Return [X, Y] of the center of cell containing provided text 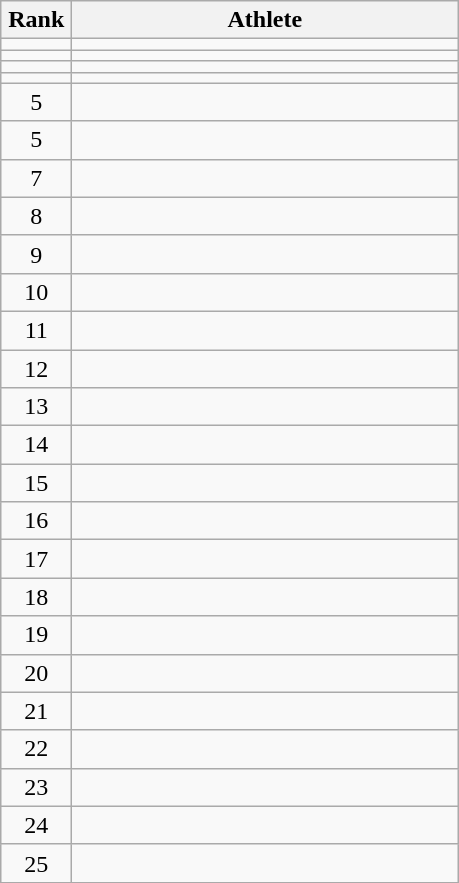
15 [36, 483]
25 [36, 863]
Athlete [265, 20]
Rank [36, 20]
19 [36, 635]
14 [36, 445]
23 [36, 787]
9 [36, 254]
24 [36, 825]
10 [36, 292]
17 [36, 559]
18 [36, 597]
7 [36, 178]
12 [36, 369]
21 [36, 711]
20 [36, 673]
8 [36, 216]
16 [36, 521]
22 [36, 749]
13 [36, 407]
11 [36, 330]
